Locate the cell with the specified text and output its (X, Y) center coordinate. 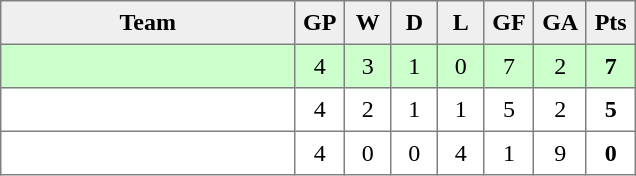
D (414, 23)
Pts (610, 23)
GF (509, 23)
3 (368, 66)
GA (560, 23)
GP (320, 23)
9 (560, 153)
L (461, 23)
Team (148, 23)
W (368, 23)
